Return (x, y) of the center of cell containing provided text 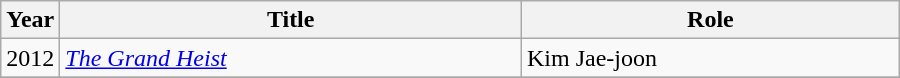
2012 (30, 58)
Year (30, 20)
Role (711, 20)
The Grand Heist (291, 58)
Kim Jae-joon (711, 58)
Title (291, 20)
